Search for the cell housing the specified text and yield its (x, y) center coordinate. 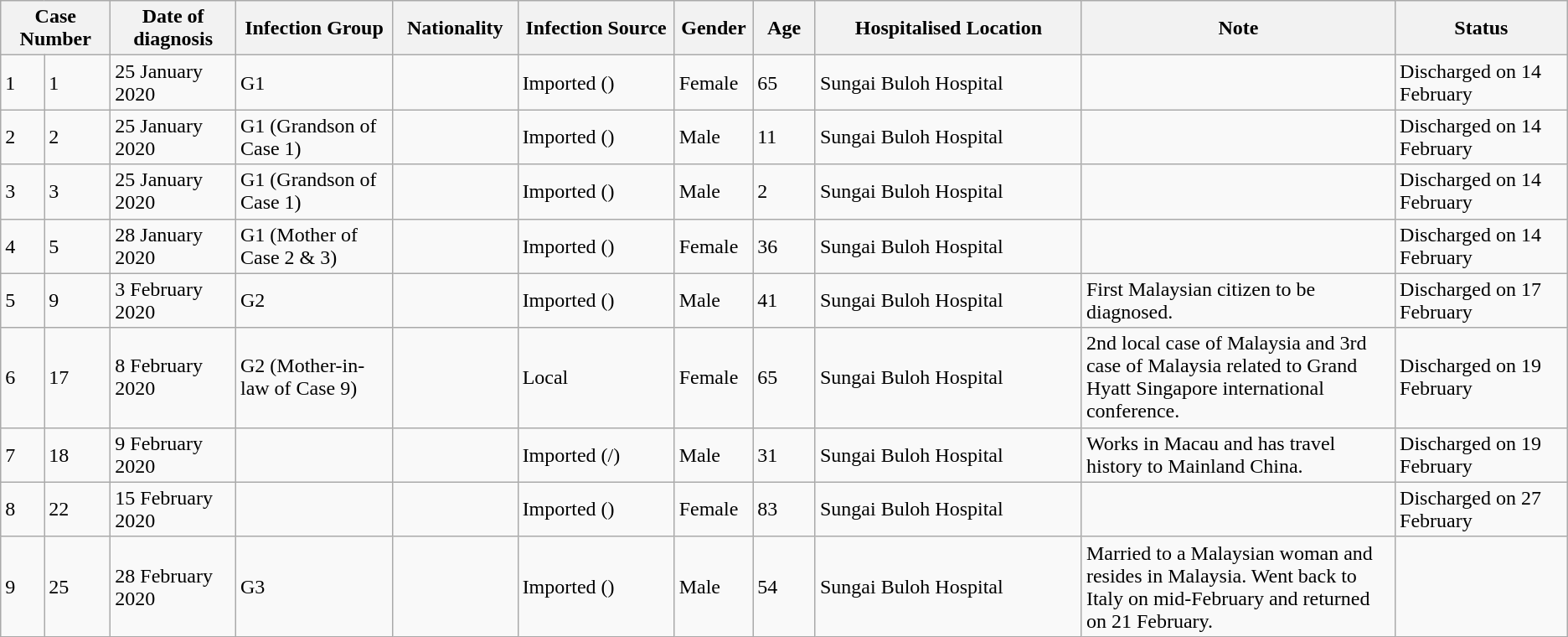
11 (784, 137)
Note (1238, 28)
28 January 2020 (173, 246)
Status (1482, 28)
28 February 2020 (173, 587)
3 February 2020 (173, 300)
Discharged on 27 February (1482, 510)
8 (23, 510)
Hospitalised Location (948, 28)
Nationality (455, 28)
Infection Group (313, 28)
22 (77, 510)
Works in Macau and has travel history to Mainland China. (1238, 454)
6 (23, 377)
G2 (313, 300)
First Malaysian citizen to be diagnosed. (1238, 300)
Age (784, 28)
Case Number (55, 28)
Infection Source (596, 28)
2nd local case of Malaysia and 3rd case of Malaysia related to Grand Hyatt Singapore international conference. (1238, 377)
41 (784, 300)
G1 (313, 82)
Discharged on 17 February (1482, 300)
25 (77, 587)
Imported (/) (596, 454)
4 (23, 246)
G1 (Mother of Case 2 & 3) (313, 246)
G3 (313, 587)
G2 (Mother-in-law of Case 9) (313, 377)
36 (784, 246)
8 February 2020 (173, 377)
31 (784, 454)
83 (784, 510)
15 February 2020 (173, 510)
Gender (714, 28)
18 (77, 454)
9 February 2020 (173, 454)
Married to a Malaysian woman and resides in Malaysia. Went back to Italy on mid-February and returned on 21 February. (1238, 587)
17 (77, 377)
Local (596, 377)
7 (23, 454)
Date of diagnosis (173, 28)
54 (784, 587)
